Provide the [x, y] coordinate of the cell's center where the given text is located.  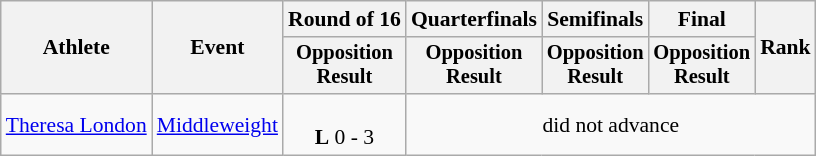
Theresa London [76, 124]
Athlete [76, 48]
L 0 - 3 [344, 124]
Middleweight [218, 124]
Final [702, 19]
Rank [786, 48]
Round of 16 [344, 19]
did not advance [611, 124]
Semifinals [596, 19]
Quarterfinals [474, 19]
Event [218, 48]
